Scan for the cell matching the given text and deliver its [X, Y] coordinate at center. 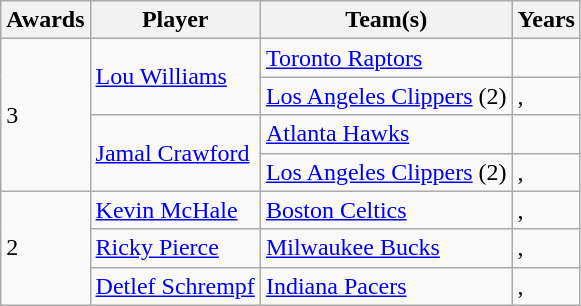
Ricky Pierce [175, 248]
2 [46, 248]
Detlef Schrempf [175, 286]
Indiana Pacers [386, 286]
Milwaukee Bucks [386, 248]
Awards [46, 20]
Years [546, 20]
Boston Celtics [386, 210]
Jamal Crawford [175, 153]
Team(s) [386, 20]
Player [175, 20]
Kevin McHale [175, 210]
Toronto Raptors [386, 58]
Lou Williams [175, 77]
Atlanta Hawks [386, 134]
3 [46, 115]
